Extract the (x, y) coordinate from the center of the cell holding the provided text.  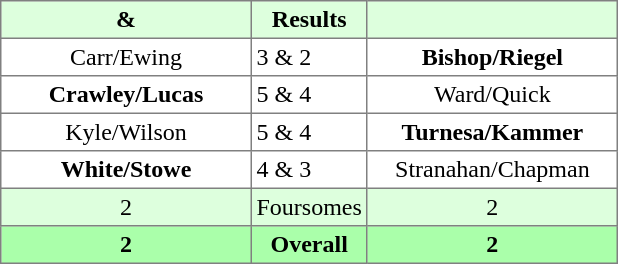
Results (309, 20)
4 & 3 (309, 170)
Stranahan/Chapman (492, 170)
White/Stowe (126, 170)
Overall (309, 245)
Kyle/Wilson (126, 132)
Bishop/Riegel (492, 57)
& (126, 20)
3 & 2 (309, 57)
Turnesa/Kammer (492, 132)
Carr/Ewing (126, 57)
Crawley/Lucas (126, 95)
Foursomes (309, 207)
Ward/Quick (492, 95)
